Provide the [X, Y] coordinate of the cell's center where the given text is located.  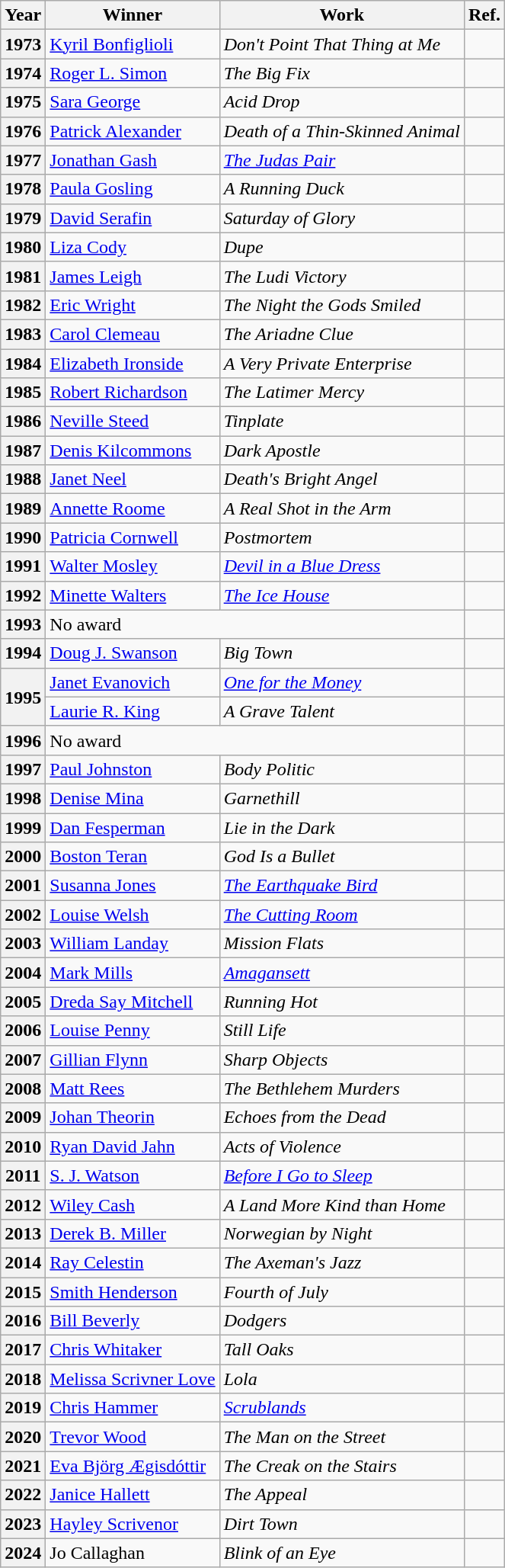
Hayley Scrivenor [133, 1524]
Annette Roome [133, 508]
Kyril Bonfiglioli [133, 44]
1983 [23, 334]
S. J. Watson [133, 1175]
1984 [23, 364]
Mission Flats [341, 944]
Postmortem [341, 537]
Ryan David Jahn [133, 1146]
1993 [23, 624]
2012 [23, 1204]
William Landay [133, 944]
God Is a Bullet [341, 857]
1976 [23, 131]
1979 [23, 218]
1997 [23, 769]
1975 [23, 102]
Janice Hallett [133, 1495]
Patricia Cornwell [133, 537]
Dupe [341, 247]
2003 [23, 944]
Don't Point That Thing at Me [341, 44]
Minette Walters [133, 595]
Paul Johnston [133, 769]
Mark Mills [133, 973]
1999 [23, 827]
Lola [341, 1379]
Garnethill [341, 798]
2006 [23, 1031]
Derek B. Miller [133, 1233]
A Real Shot in the Arm [341, 508]
Doug J. Swanson [133, 653]
Echoes from the Dead [341, 1117]
1974 [23, 73]
Saturday of Glory [341, 218]
2005 [23, 1002]
1977 [23, 160]
1994 [23, 653]
The Ariadne Clue [341, 334]
The Big Fix [341, 73]
Jonathan Gash [133, 160]
1982 [23, 305]
Dodgers [341, 1321]
Trevor Wood [133, 1437]
Body Politic [341, 769]
2023 [23, 1524]
Walter Mosley [133, 566]
1981 [23, 276]
David Serafin [133, 218]
The Judas Pair [341, 160]
Janet Neel [133, 479]
Louise Welsh [133, 915]
2002 [23, 915]
Norwegian by Night [341, 1233]
The Appeal [341, 1495]
Scrublands [341, 1408]
A Grave Talent [341, 711]
A Very Private Enterprise [341, 364]
Sharp Objects [341, 1060]
1996 [23, 740]
Sara George [133, 102]
Roger L. Simon [133, 73]
1989 [23, 508]
The Man on the Street [341, 1437]
Smith Henderson [133, 1292]
2007 [23, 1060]
Death of a Thin-Skinned Animal [341, 131]
Dan Fesperman [133, 827]
2020 [23, 1437]
Acts of Violence [341, 1146]
Denis Kilcommons [133, 451]
1991 [23, 566]
Wiley Cash [133, 1204]
Johan Theorin [133, 1117]
Dirt Town [341, 1524]
2004 [23, 973]
Laurie R. King [133, 711]
Tinplate [341, 422]
Neville Steed [133, 422]
Ref. [484, 15]
Tall Oaks [341, 1350]
Big Town [341, 653]
2001 [23, 886]
2016 [23, 1321]
Robert Richardson [133, 393]
1987 [23, 451]
The Night the Gods Smiled [341, 305]
Liza Cody [133, 247]
The Creak on the Stairs [341, 1466]
2021 [23, 1466]
The Latimer Mercy [341, 393]
Elizabeth Ironside [133, 364]
Chris Hammer [133, 1408]
The Bethlehem Murders [341, 1089]
1973 [23, 44]
Bill Beverly [133, 1321]
Louise Penny [133, 1031]
Matt Rees [133, 1089]
2014 [23, 1262]
Blink of an Eye [341, 1553]
2015 [23, 1292]
Winner [133, 15]
1986 [23, 422]
Carol Clemeau [133, 334]
Year [23, 15]
1978 [23, 189]
Patrick Alexander [133, 131]
Amagansett [341, 973]
Before I Go to Sleep [341, 1175]
2022 [23, 1495]
2018 [23, 1379]
Devil in a Blue Dress [341, 566]
Paula Gosling [133, 189]
2017 [23, 1350]
Susanna Jones [133, 886]
1995 [23, 697]
Eva Björg Ægisdóttir [133, 1466]
2008 [23, 1089]
1992 [23, 595]
1990 [23, 537]
Eric Wright [133, 305]
James Leigh [133, 276]
The Cutting Room [341, 915]
A Land More Kind than Home [341, 1204]
2009 [23, 1117]
The Axeman's Jazz [341, 1262]
One for the Money [341, 682]
Lie in the Dark [341, 827]
Jo Callaghan [133, 1553]
Fourth of July [341, 1292]
Chris Whitaker [133, 1350]
Janet Evanovich [133, 682]
Ray Celestin [133, 1262]
2011 [23, 1175]
Death's Bright Angel [341, 479]
1985 [23, 393]
Dark Apostle [341, 451]
1988 [23, 479]
The Ludi Victory [341, 276]
A Running Duck [341, 189]
2013 [23, 1233]
Denise Mina [133, 798]
Running Hot [341, 1002]
Work [341, 15]
Gillian Flynn [133, 1060]
2024 [23, 1553]
Dreda Say Mitchell [133, 1002]
The Earthquake Bird [341, 886]
2019 [23, 1408]
Still Life [341, 1031]
Acid Drop [341, 102]
2000 [23, 857]
Melissa Scrivner Love [133, 1379]
1980 [23, 247]
The Ice House [341, 595]
1998 [23, 798]
2010 [23, 1146]
Boston Teran [133, 857]
